Pinpoint the cell where the given text exists, returning its (X, Y) midpoint coordinate. 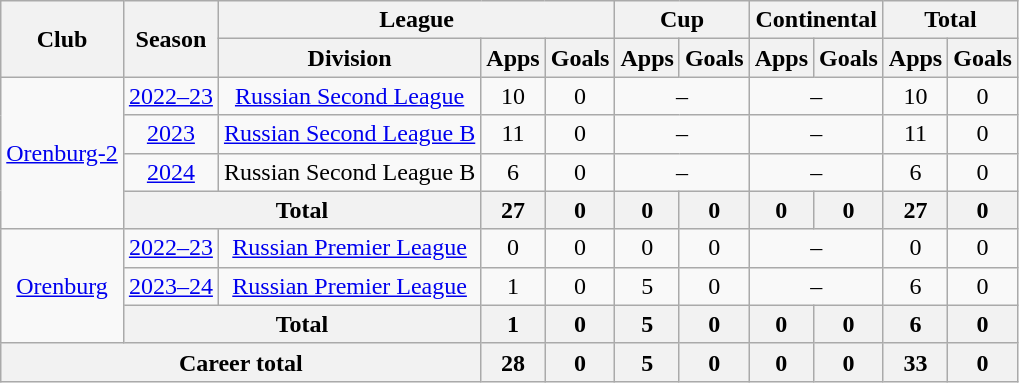
Division (349, 58)
2023 (170, 134)
Career total (241, 362)
2023–24 (170, 286)
Orenburg-2 (62, 153)
League (416, 20)
2024 (170, 172)
Club (62, 39)
Orenburg (62, 286)
Continental (816, 20)
33 (915, 362)
28 (513, 362)
Cup (682, 20)
Russian Second League (349, 96)
Season (170, 39)
